Search for the cell housing the specified text and yield its (X, Y) center coordinate. 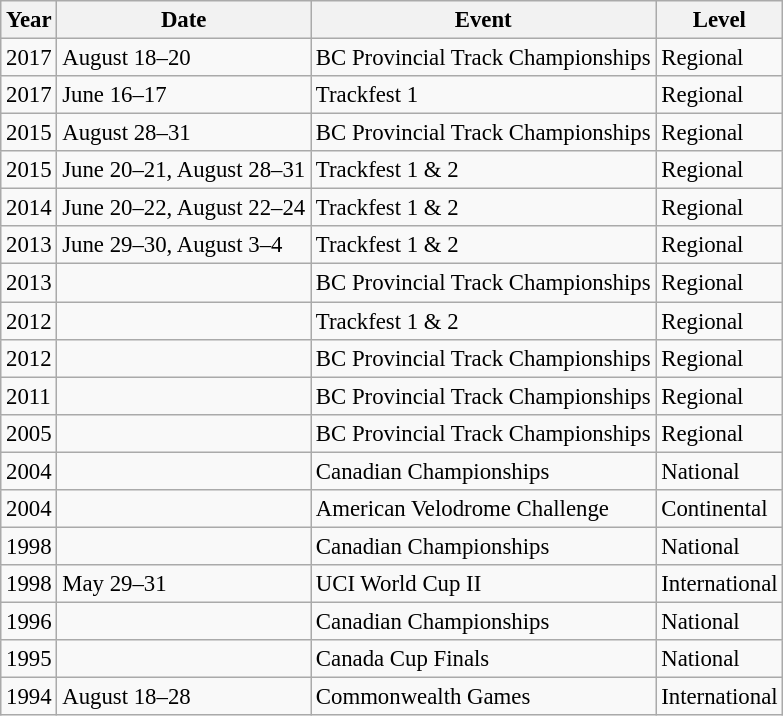
June 20–21, August 28–31 (184, 170)
August 18–28 (184, 697)
2005 (29, 433)
Year (29, 20)
Commonwealth Games (484, 697)
August 28–31 (184, 133)
UCI World Cup II (484, 584)
1994 (29, 697)
Continental (720, 509)
American Velodrome Challenge (484, 509)
2011 (29, 396)
May 29–31 (184, 584)
Date (184, 20)
2014 (29, 208)
1995 (29, 659)
June 16–17 (184, 95)
June 29–30, August 3–4 (184, 245)
June 20–22, August 22–24 (184, 208)
Trackfest 1 (484, 95)
1996 (29, 621)
Level (720, 20)
August 18–20 (184, 58)
Event (484, 20)
Canada Cup Finals (484, 659)
